Return the (X, Y) coordinate for the center point of the cell that contains the specified text.  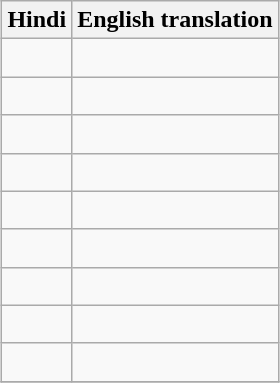
Hindi (37, 20)
English translation (175, 20)
